Scan for the cell matching the given text and deliver its (x, y) coordinate at center. 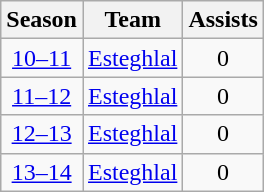
Team (132, 20)
12–13 (42, 134)
10–11 (42, 58)
11–12 (42, 96)
Season (42, 20)
13–14 (42, 172)
Assists (223, 20)
